Return the [X, Y] coordinate for the center point of the cell that contains the specified text.  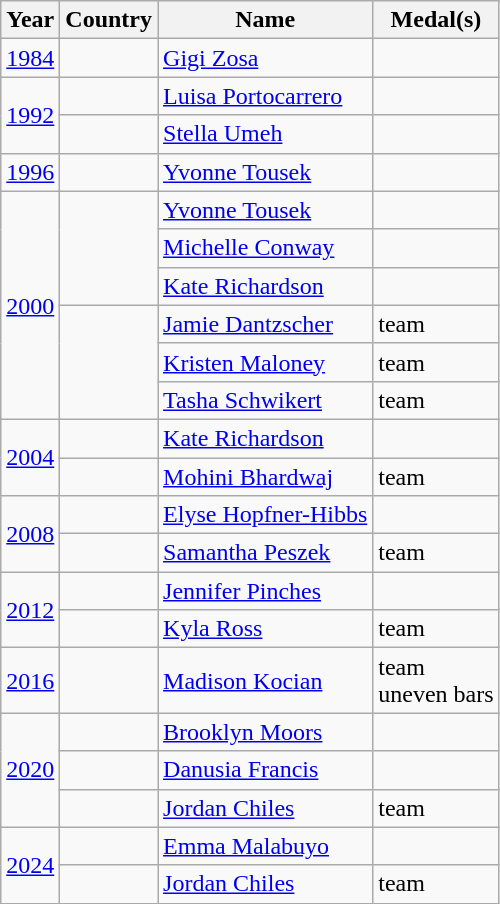
Emma Malabuyo [266, 846]
Jamie Dantzscher [266, 324]
2004 [30, 457]
Brooklyn Moors [266, 732]
Kristen Maloney [266, 362]
Gigi Zosa [266, 58]
2024 [30, 865]
Jennifer Pinches [266, 591]
2016 [30, 680]
2000 [30, 305]
2020 [30, 770]
Name [266, 20]
Medal(s) [436, 20]
Elyse Hopfner-Hibbs [266, 515]
Madison Kocian [266, 680]
Kyla Ross [266, 629]
Year [30, 20]
team uneven bars [436, 680]
Michelle Conway [266, 248]
1984 [30, 58]
Stella Umeh [266, 134]
2012 [30, 610]
Tasha Schwikert [266, 400]
2008 [30, 534]
Mohini Bhardwaj [266, 477]
Country [109, 20]
Samantha Peszek [266, 553]
1996 [30, 172]
Luisa Portocarrero [266, 96]
Danusia Francis [266, 770]
1992 [30, 115]
